Search for the cell housing the specified text and yield its (X, Y) center coordinate. 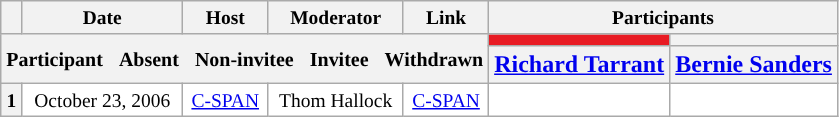
Thom Hallock (336, 100)
Link (446, 18)
Bernie Sanders (754, 64)
Moderator (336, 18)
October 23, 2006 (102, 100)
Host (226, 18)
Richard Tarrant (580, 64)
Participants (664, 18)
Date (102, 18)
1 (12, 100)
Participant Absent Non-invitee Invitee Withdrawn (245, 58)
